Output the [x, y] coordinate of the center of the cell containing the given text.  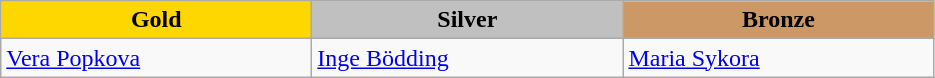
Inge Bödding [468, 58]
Bronze [778, 20]
Vera Popkova [156, 58]
Gold [156, 20]
Silver [468, 20]
Maria Sykora [778, 58]
